Capture the cell that displays the provided text and extract its [X, Y] central coordinate. 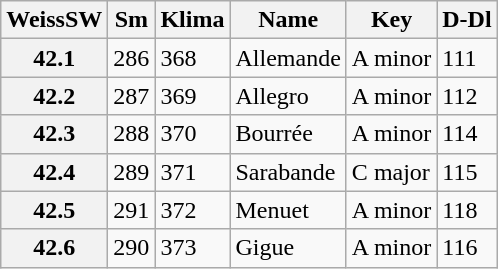
C major [391, 172]
290 [132, 248]
Allegro [288, 96]
371 [192, 172]
289 [132, 172]
42.3 [54, 134]
370 [192, 134]
287 [132, 96]
369 [192, 96]
288 [132, 134]
42.6 [54, 248]
116 [467, 248]
WeissSW [54, 20]
Allemande [288, 58]
Gigue [288, 248]
118 [467, 210]
114 [467, 134]
Sarabande [288, 172]
115 [467, 172]
368 [192, 58]
373 [192, 248]
42.5 [54, 210]
112 [467, 96]
42.2 [54, 96]
111 [467, 58]
Menuet [288, 210]
Klima [192, 20]
286 [132, 58]
Key [391, 20]
42.4 [54, 172]
Name [288, 20]
372 [192, 210]
Sm [132, 20]
Bourrée [288, 134]
291 [132, 210]
42.1 [54, 58]
D-Dl [467, 20]
